Capture the cell that displays the provided text and extract its [x, y] central coordinate. 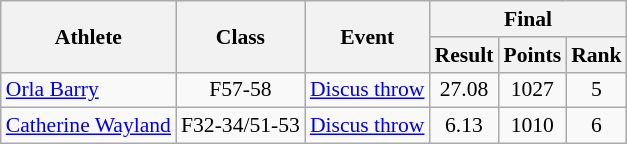
F32-34/51-53 [240, 126]
Athlete [88, 36]
Orla Barry [88, 90]
1027 [532, 90]
Result [464, 55]
F57-58 [240, 90]
Rank [596, 55]
27.08 [464, 90]
1010 [532, 126]
Final [528, 19]
Catherine Wayland [88, 126]
Points [532, 55]
6 [596, 126]
5 [596, 90]
Event [368, 36]
Class [240, 36]
6.13 [464, 126]
